Return [x, y] of the center of cell containing provided text 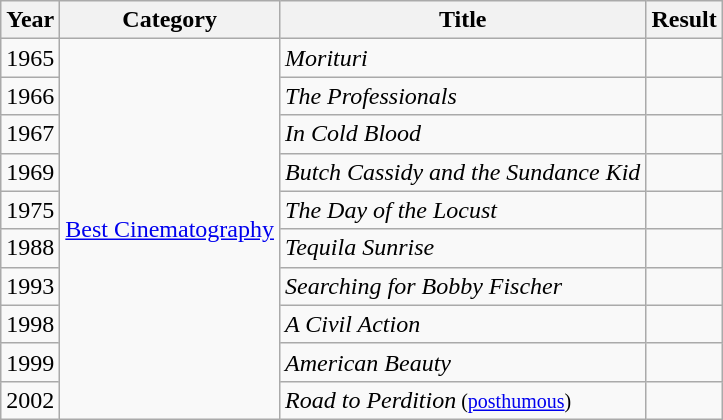
1969 [30, 172]
Butch Cassidy and the Sundance Kid [463, 172]
1965 [30, 58]
Searching for Bobby Fischer [463, 286]
Year [30, 20]
1993 [30, 286]
The Professionals [463, 96]
1988 [30, 248]
In Cold Blood [463, 134]
1999 [30, 362]
A Civil Action [463, 324]
2002 [30, 400]
Category [170, 20]
Tequila Sunrise [463, 248]
Title [463, 20]
1975 [30, 210]
1967 [30, 134]
Best Cinematography [170, 230]
1998 [30, 324]
Morituri [463, 58]
Result [684, 20]
Road to Perdition (posthumous) [463, 400]
The Day of the Locust [463, 210]
1966 [30, 96]
American Beauty [463, 362]
